Find where the given text appears and provide that cell's center as [X, Y] coordinate. 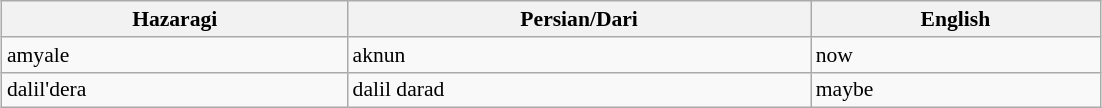
Hazaragi [175, 19]
dalil'dera [175, 90]
dalil darad [580, 90]
now [956, 54]
Persian/Dari [580, 19]
English [956, 19]
aknun [580, 54]
maybe [956, 90]
amyale [175, 54]
